Pinpoint the cell where the given text exists, returning its [X, Y] midpoint coordinate. 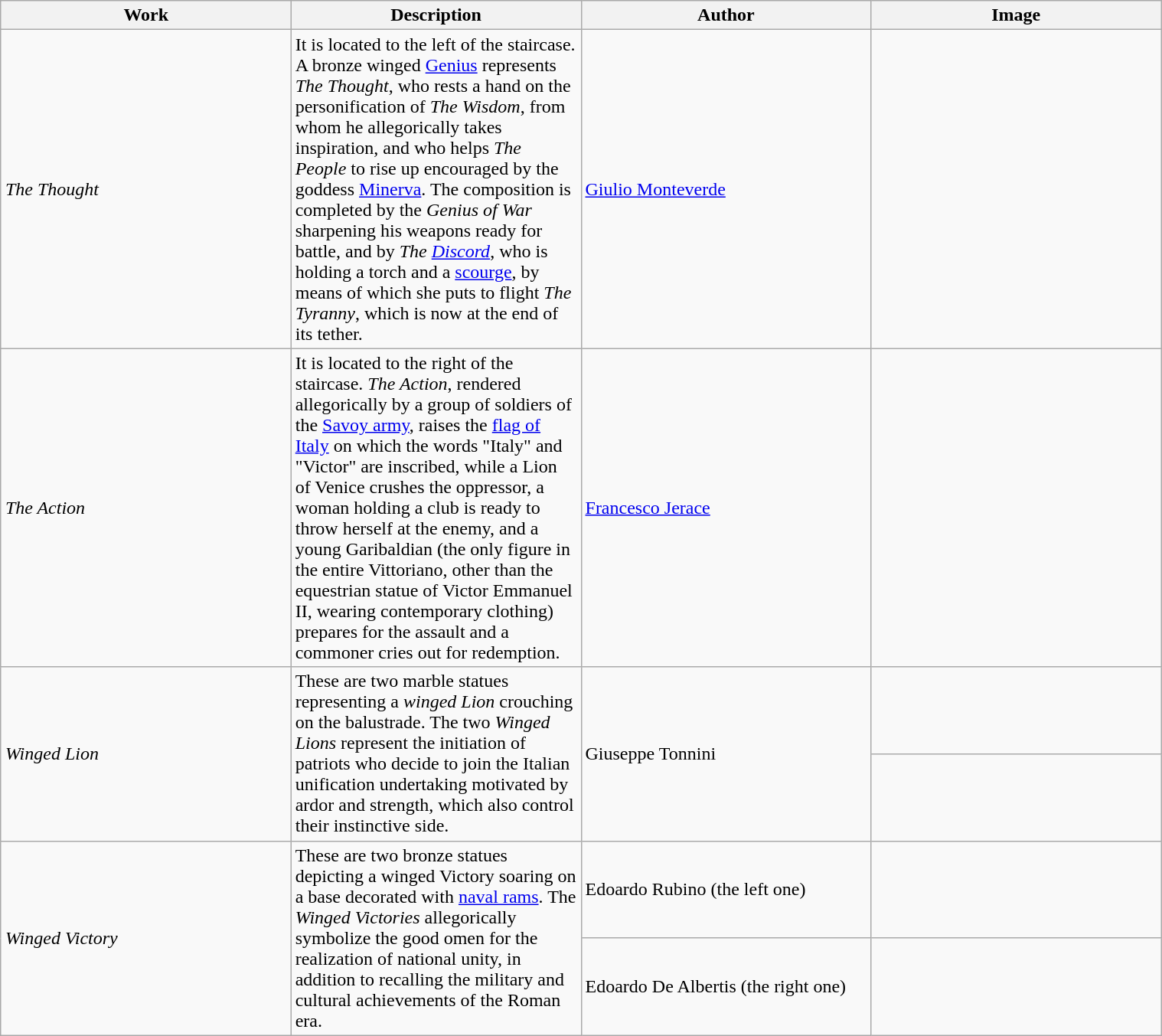
Giulio Monteverde [726, 189]
Giuseppe Tonnini [726, 753]
The Thought [145, 189]
Winged Lion [145, 753]
The Action [145, 508]
Image [1017, 15]
Edoardo Rubino (the left one) [726, 890]
Description [436, 15]
Francesco Jerace [726, 508]
Author [726, 15]
Winged Victory [145, 938]
Edoardo De Albertis (the right one) [726, 986]
Work [145, 15]
